For the text-containing cell, return its midpoint in [X, Y] coordinate format. 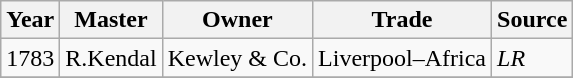
1783 [30, 58]
Trade [402, 20]
Liverpool–Africa [402, 58]
Source [532, 20]
LR [532, 58]
Kewley & Co. [237, 58]
Master [111, 20]
Owner [237, 20]
Year [30, 20]
R.Kendal [111, 58]
